For the text-containing cell, return its midpoint in (X, Y) coordinate format. 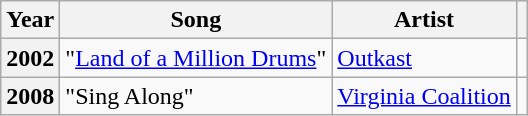
"Land of a Million Drums" (196, 58)
Year (30, 20)
2002 (30, 58)
"Sing Along" (196, 96)
Song (196, 20)
Outkast (424, 58)
Virginia Coalition (424, 96)
Artist (424, 20)
2008 (30, 96)
